Determine the [x, y] coordinate at the center of the cell enclosing the given text.  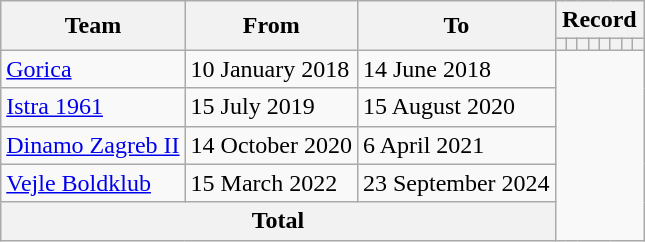
Total [278, 221]
14 October 2020 [271, 145]
Gorica [93, 69]
10 January 2018 [271, 69]
Vejle Boldklub [93, 183]
Dinamo Zagreb II [93, 145]
15 July 2019 [271, 107]
To [456, 26]
From [271, 26]
14 June 2018 [456, 69]
15 March 2022 [271, 183]
Team [93, 26]
Istra 1961 [93, 107]
15 August 2020 [456, 107]
23 September 2024 [456, 183]
Record [599, 20]
6 April 2021 [456, 145]
